Locate the cell with the specified text and output its [X, Y] center coordinate. 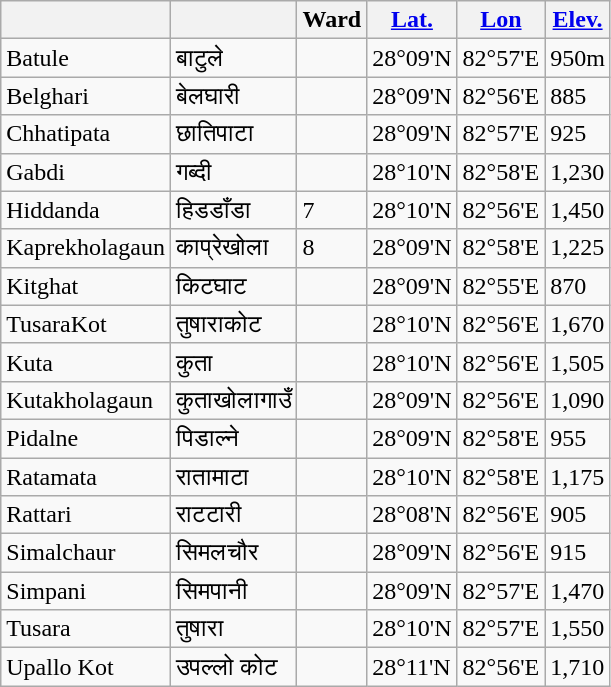
कुता [234, 362]
1,710 [578, 667]
तुषाराकोट [234, 324]
हिडडाँडा [234, 210]
Belghari [86, 96]
Upallo Kot [86, 667]
Kuta [86, 362]
Lat. [412, 20]
Kaprekholagaun [86, 248]
Ward [332, 20]
राटटारी [234, 515]
छातिपाटा [234, 134]
बाटुले [234, 58]
Chhatipata [86, 134]
कुताखोलागाउँ [234, 400]
Lon [501, 20]
सिमलचौर [234, 553]
955 [578, 438]
28°08'N [412, 515]
उपल्लो कोट [234, 667]
1,450 [578, 210]
Simpani [86, 591]
8 [332, 248]
तुषारा [234, 629]
1,505 [578, 362]
925 [578, 134]
Kitghat [86, 286]
Rattari [86, 515]
Simalchaur [86, 553]
915 [578, 553]
Hiddanda [86, 210]
950m [578, 58]
काप्रेखोला [234, 248]
TusaraKot [86, 324]
28°11'N [412, 667]
7 [332, 210]
1,470 [578, 591]
गब्दी [234, 172]
Kutakholagaun [86, 400]
Tusara [86, 629]
1,175 [578, 477]
बेलघारी [234, 96]
Gabdi [86, 172]
Batule [86, 58]
82°55'E [501, 286]
1,550 [578, 629]
Pidalne [86, 438]
1,090 [578, 400]
885 [578, 96]
1,225 [578, 248]
Elev. [578, 20]
1,670 [578, 324]
870 [578, 286]
Ratamata [86, 477]
किटघाट [234, 286]
सिमपानी [234, 591]
रातामाटा [234, 477]
पिडाल्ने [234, 438]
1,230 [578, 172]
905 [578, 515]
